For the text-containing cell, return its midpoint in (x, y) coordinate format. 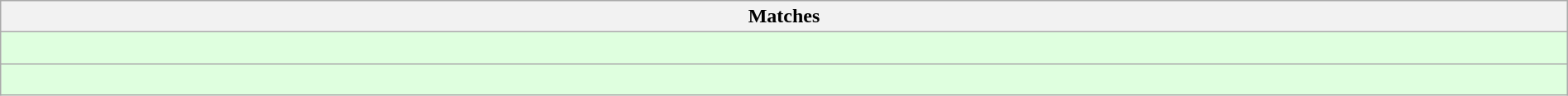
Matches (784, 17)
